Provide the (X, Y) coordinate of the cell's center where the given text is located.  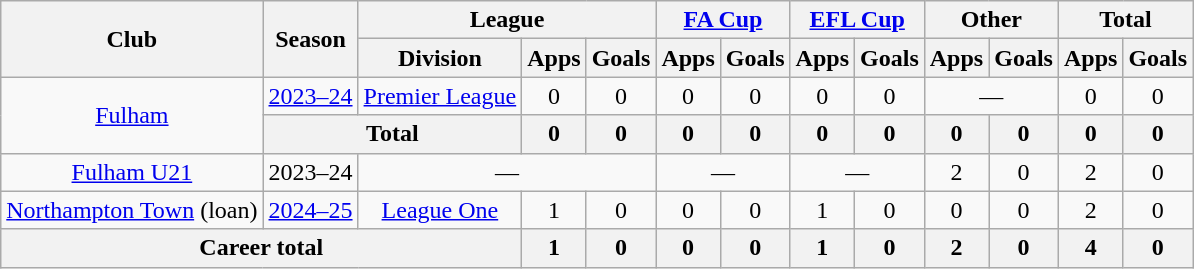
Career total (262, 248)
Fulham U21 (132, 172)
EFL Cup (857, 20)
League (507, 20)
Other (991, 20)
Northampton Town (loan) (132, 210)
4 (1090, 248)
Fulham (132, 115)
League One (440, 210)
Season (310, 39)
2024–25 (310, 210)
Division (440, 58)
FA Cup (723, 20)
Club (132, 39)
Premier League (440, 96)
